Pinpoint the cell where the given text exists, returning its (x, y) midpoint coordinate. 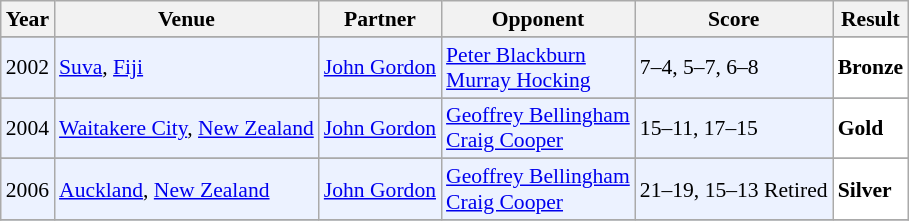
Opponent (538, 19)
Silver (871, 190)
Bronze (871, 68)
2002 (28, 68)
Venue (186, 19)
7–4, 5–7, 6–8 (734, 68)
Partner (380, 19)
Suva, Fiji (186, 68)
Waitakere City, New Zealand (186, 128)
21–19, 15–13 Retired (734, 190)
Gold (871, 128)
Score (734, 19)
2006 (28, 190)
2004 (28, 128)
Peter Blackburn Murray Hocking (538, 68)
15–11, 17–15 (734, 128)
Auckland, New Zealand (186, 190)
Result (871, 19)
Year (28, 19)
